Extract the (X, Y) coordinate from the center of the cell holding the provided text.  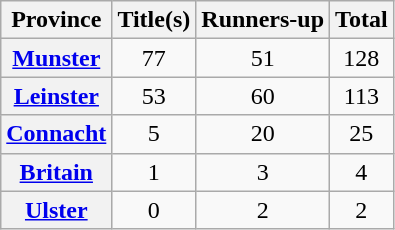
0 (154, 210)
1 (154, 172)
Leinster (56, 96)
60 (263, 96)
128 (362, 58)
4 (362, 172)
Britain (56, 172)
5 (154, 134)
53 (154, 96)
Title(s) (154, 20)
51 (263, 58)
3 (263, 172)
20 (263, 134)
Runners-up (263, 20)
Province (56, 20)
Ulster (56, 210)
113 (362, 96)
Connacht (56, 134)
25 (362, 134)
Munster (56, 58)
Total (362, 20)
77 (154, 58)
